Determine the (x, y) coordinate at the center of the cell enclosing the given text.  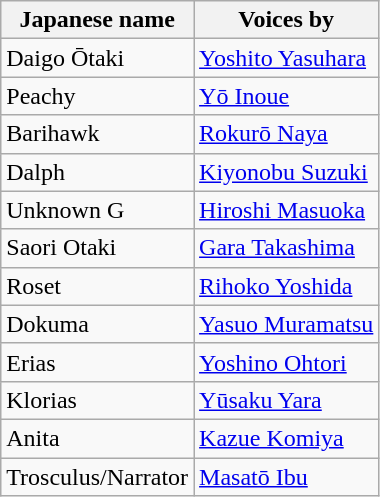
Japanese name (98, 20)
Daigo Ōtaki (98, 58)
Hiroshi Masuoka (286, 210)
Gara Takashima (286, 248)
Trosculus/Narrator (98, 477)
Rihoko Yoshida (286, 286)
Kiyonobu Suzuki (286, 172)
Yoshino Ohtori (286, 362)
Yoshito Yasuhara (286, 58)
Yūsaku Yara (286, 400)
Peachy (98, 96)
Erias (98, 362)
Anita (98, 438)
Yō Inoue (286, 96)
Barihawk (98, 134)
Yasuo Muramatsu (286, 324)
Rokurō Naya (286, 134)
Dalph (98, 172)
Voices by (286, 20)
Klorias (98, 400)
Saori Otaki (98, 248)
Masatō Ibu (286, 477)
Roset (98, 286)
Kazue Komiya (286, 438)
Unknown G (98, 210)
Dokuma (98, 324)
